Locate the cell with the specified text and output its (X, Y) center coordinate. 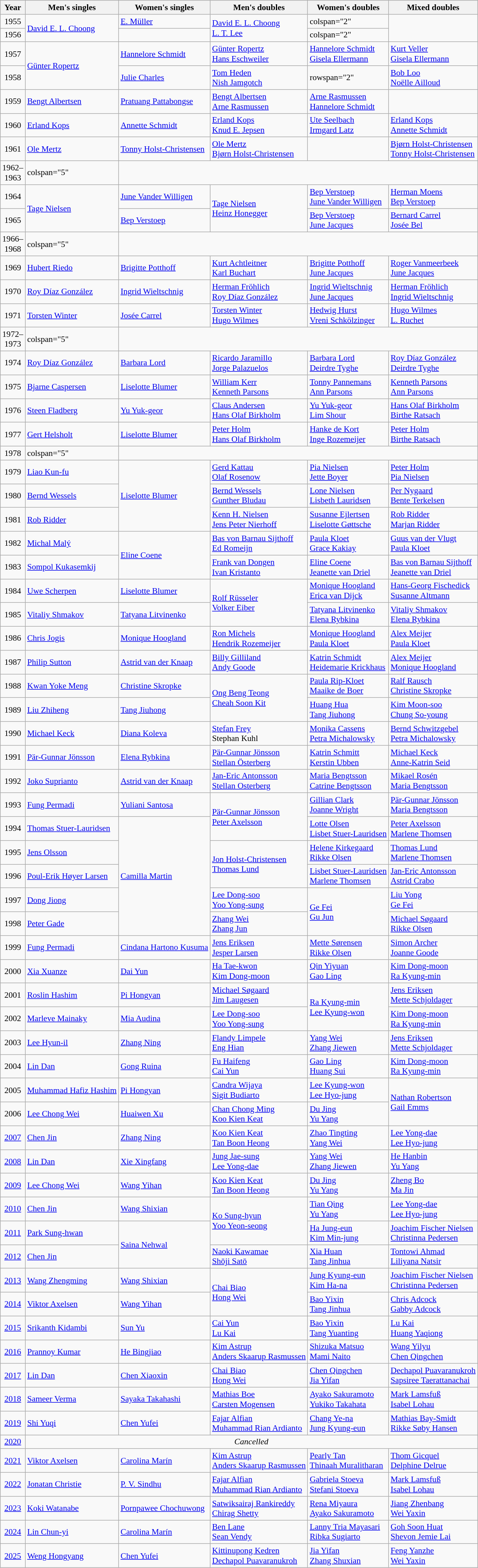
Lanny Tria Mayasari Ribka Sugiarto (348, 1532)
1998 (13, 923)
Yu Yuk-geor (164, 411)
Pär-Gunnar Jönsson Peter Axelsson (259, 817)
Philip Sutton (72, 662)
2015 (13, 1328)
Poul-Erik Høyer Larsen (72, 876)
Bengt Albertsen (72, 101)
Zheng Bo Ma Jin (433, 1186)
Dai Yun (164, 971)
Bernd Wessels (72, 496)
Paula Rip-Kloet Maaike de Boer (348, 686)
Peter Holm Hans Olaf Birkholm (259, 434)
1959 (13, 101)
Sompol Kukasemkij (72, 567)
Günter Ropertz Hans Eschweiler (259, 54)
Zhao Tingting Yang Wei (348, 1137)
1976 (13, 411)
2000 (13, 971)
Monique Hoogland Erica van Dijck (348, 590)
Huang Hua Tang Jiuhong (348, 710)
1972–1973 (13, 339)
2025 (13, 1556)
Chen Xiaoxin (164, 1375)
Chan Chong Ming Koo Kien Keat (259, 1114)
Torsten Winter Hugo Wilmes (259, 315)
Hanke de Kort Inge Rozemeijer (348, 434)
1964 (13, 197)
Bjarne Caspersen (72, 387)
Chang Ye-na Jung Kyung-eun (348, 1423)
1995 (13, 853)
Women's singles (164, 7)
1969 (13, 268)
Eline Coene Jeanette van Driel (348, 567)
Flandy Limpele Eng Hian (259, 1042)
Bas von Barnau Sijthoff Jeanette van Driel (433, 567)
Mia Audina (164, 1019)
Dechapol Puavaranukroh Sapsiree Taerattanachai (433, 1375)
Brigitte Potthoff June Jacques (348, 268)
Lone Nielsen Lisbeth Lauridsen (348, 496)
Diana Koleva (164, 734)
1981 (13, 520)
rowspan="2" (348, 78)
Peter Holm Pia Nielsen (433, 472)
Hannelore Schmidt Gisela Ellermann (348, 54)
David E. L. Choong (72, 28)
Per Nygaard Bente Terkelsen (433, 496)
Jonatan Christie (72, 1484)
Lisbet Stuer-Lauridsen Marlene Thomsen (348, 876)
2023 (13, 1508)
Muhammad Hafiz Hashim (72, 1090)
Hugo Wilmes L. Ruchet (433, 315)
Monique Hoogland (164, 639)
Wang Zhengming (72, 1281)
Chris Jogis (72, 639)
Ole Mertz Bjørn Holst-Christensen (259, 149)
Mikael Rosén Maria Bengtsson (433, 781)
1977 (13, 434)
1992 (13, 781)
Liu Yong Ge Fei (433, 900)
Gao Ling Huang Sui (348, 1067)
Xia Huan Tang Jinhua (348, 1256)
William Kerr Kenneth Parsons (259, 387)
2010 (13, 1209)
1958 (13, 78)
Frank van Dongen Ivan Kristanto (259, 567)
Jon Holst-Christensen Thomas Lund (259, 864)
Ute Seelbach Irmgard Latz (348, 125)
Lin Chun-yi (72, 1532)
1984 (13, 590)
1965 (13, 220)
Shizuka Matsuo Mami Naito (348, 1351)
1987 (13, 662)
Lee Hyun-il (72, 1042)
Kurt Veller Gisela Ellermann (433, 54)
Herman Fröhlich Roy Díaz González (259, 292)
Ko Sung-hyun Yoo Yeon-seong (259, 1221)
Ben Lane Sean Vendy (259, 1532)
Barbara Lord (164, 363)
Roger Vanmeerbeek June Jacques (433, 268)
2008 (13, 1162)
Kenn H. Nielsen Jens Peter Nierhoff (259, 520)
He Bingjiao (164, 1351)
Thom Gicquel Delphine Delrue (433, 1461)
Pär-Gunnar Jönsson (72, 757)
Tom Heden Nish Jamgotch (259, 78)
Shi Yuqi (72, 1423)
Peter Axelsson Marlene Thomsen (433, 829)
1993 (13, 805)
Joko Suprianto (72, 781)
Michael Søgaard Rikke Olsen (433, 923)
2016 (13, 1351)
2004 (13, 1067)
Tatyana Litvinenko (164, 615)
Mette Sørensen Rikke Olsen (348, 948)
1978 (13, 453)
2005 (13, 1090)
2012 (13, 1256)
Rob Ridder (72, 520)
2020 (13, 1442)
Simon Archer Joanne Goode (433, 948)
Bob Loo Noëlle Ailloud (433, 78)
Herman Moens Bep Verstoep (433, 197)
Ralf Rausch Christine Skropke (433, 686)
2022 (13, 1484)
E. Müller (164, 21)
1980 (13, 496)
Lotte Olsen Lisbet Stuer-Lauridsen (348, 829)
Women's doubles (348, 7)
Tage Nielsen Heinz Honegger (259, 208)
Katrin Schmitt Kerstin Ubben (348, 757)
Sayaka Takahashi (164, 1400)
Satwiksairaj Rankireddy Chirag Shetty (259, 1508)
1955 (13, 21)
Kenneth Parsons Ann Parsons (433, 387)
Bao Yixin Tang Jinhua (348, 1304)
Jan-Eric Antonsson Astrid Crabo (433, 876)
Bep Verstoep June Vander Willigen (348, 197)
Katrin Schmidt Heidemarie Krickhaus (348, 662)
Liu Zhiheng (72, 710)
Michal Malý (72, 543)
2003 (13, 1042)
1961 (13, 149)
1999 (13, 948)
Jan-Eric Antonsson Stellan Osterberg (259, 781)
Billy Gilliland Andy Goode (259, 662)
2002 (13, 1019)
Kurt Achtleitner Karl Buchart (259, 268)
Tatyana Litvinenko Elena Rybkina (348, 615)
2011 (13, 1233)
Srikanth Kidambi (72, 1328)
Bep Verstoep (164, 220)
Tonny Holst-Christensen (164, 149)
Weng Hongyang (72, 1556)
Yu Yuk-geor Lim Shour (348, 411)
1988 (13, 686)
Saina Nehwal (164, 1245)
Camilla Martin (164, 876)
Susanne Ejlertsen Liselotte Gøttsche (348, 520)
Sameer Verma (72, 1400)
Steen Fladberg (72, 411)
Liao Kun-fu (72, 472)
Hannelore Schmidt (164, 54)
2019 (13, 1423)
Jia Yifan Zhang Shuxian (348, 1556)
1990 (13, 734)
Gert Helsholt (72, 434)
Dong Jiong (72, 900)
Bernd Wessels Gunther Bludau (259, 496)
Elena Rybkina (164, 757)
Hubert Riedo (72, 268)
Ole Mertz (72, 149)
1974 (13, 363)
Erland Kops (72, 125)
Candra Wijaya Sigit Budiarto (259, 1090)
Annette Schmidt (164, 125)
Bernd Schwitzgebel Petra Michalowsky (433, 734)
Gillian Clark Joanne Wright (348, 805)
Feng Yanzhe Wei Yaxin (433, 1556)
2014 (13, 1304)
Men's singles (72, 7)
Bengt Albertsen Arne Rasmussen (259, 101)
Kittinupong Kedren Dechapol Puavaranukroh (259, 1556)
Qin Yiyuan Gao Ling (348, 971)
2006 (13, 1114)
1989 (13, 710)
1983 (13, 567)
Bernard Carrel Josée Bel (433, 220)
Vitaliy Shmakov (72, 615)
1985 (13, 615)
Ingrid Wieltschnig (164, 292)
Michael Søgaard Jim Laugesen (259, 995)
Julie Charles (164, 78)
2007 (13, 1137)
1996 (13, 876)
Herman Fröhlich Ingrid Wieltschnig (433, 292)
1979 (13, 472)
Cancelled (251, 1442)
1960 (13, 125)
Mixed doubles (433, 7)
Pär-Gunnar Jönsson Stellan Österberg (259, 757)
Tage Nielsen (72, 208)
Alex Meijer Monique Hoogland (433, 662)
Jiang Zhenbang Wei Yaxin (433, 1508)
Arne Rasmussen Hannelore Schmidt (348, 101)
June Vander Willigen (164, 197)
Erland Kops Annette Schmidt (433, 125)
Helene Kirkegaard Rikke Olsen (348, 853)
Roslin Hashim (72, 995)
2017 (13, 1375)
Prannoy Kumar (72, 1351)
Jung Kyung-eun Kim Ha-na (348, 1281)
Pearly Tan Thinaah Muralitharan (348, 1461)
Ong Beng Teong Cheah Soon Kit (259, 698)
Thomas Lund Marlene Thomsen (433, 853)
Lu Kai Huang Yaqiong (433, 1328)
Peter Holm Birthe Ratsach (433, 434)
Lee Kyung-won Lee Hyo-jung (348, 1090)
1997 (13, 900)
1991 (13, 757)
1994 (13, 829)
Ingrid Wieltschnig June Jacques (348, 292)
Tang Jiuhong (164, 710)
Year (13, 7)
1966–1968 (13, 244)
Bep Verstoep June Jacques (348, 220)
Guus van der Vlugt Paula Kloet (433, 543)
Wang Yilyu Chen Qingchen (433, 1351)
Eline Coene (164, 555)
Monique Hoogland Paula Kloet (348, 639)
Günter Ropertz (72, 66)
Uwe Scherpen (72, 590)
Paula Kloet Grace Kakiay (348, 543)
1962–1963 (13, 173)
1971 (13, 315)
Bjørn Holst-Christensen Tonny Holst-Christensen (433, 149)
Kim Moon-soo Chung So-young (433, 710)
Ha Tae-kwon Kim Dong-moon (259, 971)
Men's doubles (259, 7)
Naoki Kawamae Shōji Satō (259, 1256)
Alex Meijer Paula Kloet (433, 639)
Ge Fei Gu Jun (348, 912)
Rolf Rüsseler Volker Eiber (259, 603)
Nathan Robertson Gail Emms (433, 1102)
Goh Soon Huat Shevon Jemie Lai (433, 1532)
Yuliani Santosa (164, 805)
2013 (13, 1281)
Erland Kops Knud E. Jepsen (259, 125)
Park Sung-hwan (72, 1233)
He Hanbin Yu Yang (433, 1162)
Fu Haifeng Cai Yun (259, 1067)
2024 (13, 1532)
Rena Miyaura Ayako Sakuramoto (348, 1508)
Josée Carrel (164, 315)
Barbara Lord Deirdre Tyghe (348, 363)
1970 (13, 292)
Christine Skropke (164, 686)
2021 (13, 1461)
Gabriela Stoeva Stefani Stoeva (348, 1484)
Vitaliy Shmakov Elena Rybkina (433, 615)
Pär-Gunnar Jönsson Maria Bengtsson (433, 805)
Ricardo Jaramillo Jorge Palazuelos (259, 363)
Zhang Wei Zhang Jun (259, 923)
Hans-Georg Fischedick Susanne Altmann (433, 590)
Claus Andersen Hans Olaf Birkholm (259, 411)
1975 (13, 387)
Brigitte Potthoff (164, 268)
Gerd Kattau Olaf Rosenow (259, 472)
Rob Ridder Marjan Ridder (433, 520)
Ra Kyung-min Lee Kyung-won (348, 1007)
Michael Keck (72, 734)
Jens Olsson (72, 853)
Pratuang Pattabongse (164, 101)
Chris Adcock Gabby Adcock (433, 1304)
P. V. Sindhu (164, 1484)
Jens Eriksen Jesper Larsen (259, 948)
Ron Michels Hendrik Rozemeijer (259, 639)
Michael Keck Anne-Katrin Seid (433, 757)
Jung Jae-sung Lee Yong-dae (259, 1162)
Roy Díaz González Deirdre Tyghe (433, 363)
1982 (13, 543)
Cai Yun Lu Kai (259, 1328)
Pia Nielsen Jette Boyer (348, 472)
Monika Cassens Petra Michalowsky (348, 734)
Bas von Barnau Sijthoff Ed Romeijn (259, 543)
Peter Gade (72, 923)
David E. L. Choong L. T. Lee (259, 28)
Xie Xingfang (164, 1162)
Ha Jung-eun Kim Min-jung (348, 1233)
2009 (13, 1186)
Tian Qing Yu Yang (348, 1209)
Thomas Stuer-Lauridsen (72, 829)
1956 (13, 35)
1986 (13, 639)
Torsten Winter (72, 315)
2001 (13, 995)
Ayako Sakuramoto Yukiko Takahata (348, 1400)
Huaiwen Xu (164, 1114)
Hans Olaf Birkholm Birthe Ratsach (433, 411)
1957 (13, 54)
Chen Qingchen Jia Yifan (348, 1375)
Tontowi Ahmad Liliyana Natsir (433, 1256)
Pornpawee Chochuwong (164, 1508)
Cindana Hartono Kusuma (164, 948)
Hedwig Hurst Vreni Schkölzinger (348, 315)
Bao Yixin Tang Yuanting (348, 1328)
Koki Watanabe (72, 1508)
Mathias Boe Carsten Mogensen (259, 1400)
Gong Ruina (164, 1067)
2018 (13, 1400)
Sun Yu (164, 1328)
Xia Xuanze (72, 971)
Stefan Frey Stephan Kuhl (259, 734)
Maria Bengtsson Catrine Bengtsson (348, 781)
Mathias Bay-Smidt Rikke Søby Hansen (433, 1423)
Tonny Pannemans Ann Parsons (348, 387)
Marleve Mainaky (72, 1019)
Kwan Yoke Meng (72, 686)
